For the text-containing cell, return its midpoint in [X, Y] coordinate format. 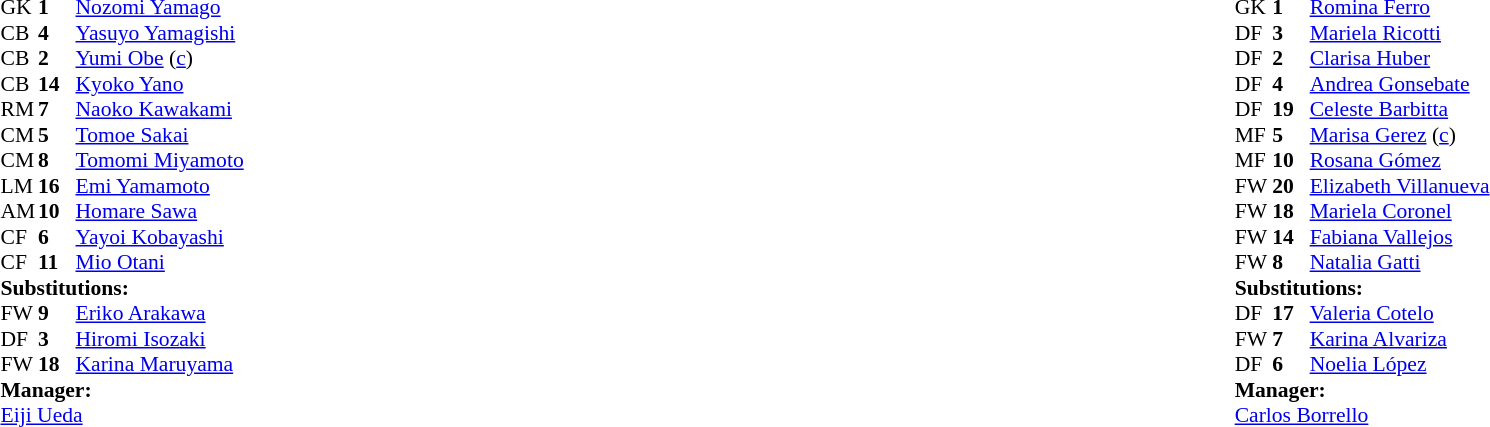
Eriko Arakawa [160, 313]
Yumi Obe (c) [160, 59]
Tomoe Sakai [160, 135]
Celeste Barbitta [1400, 109]
20 [1291, 186]
Mariela Ricotti [1400, 33]
19 [1291, 109]
Yasuyo Yamagishi [160, 33]
Kyoko Yano [160, 84]
AM [19, 211]
Yayoi Kobayashi [160, 237]
RM [19, 109]
11 [57, 263]
Clarisa Huber [1400, 59]
Emi Yamamoto [160, 186]
Mariela Coronel [1400, 211]
Elizabeth Villanueva [1400, 186]
Valeria Cotelo [1400, 313]
Naoko Kawakami [160, 109]
Natalia Gatti [1400, 263]
Noelia López [1400, 365]
Hiromi Isozaki [160, 339]
16 [57, 186]
LM [19, 186]
Homare Sawa [160, 211]
Tomomi Miyamoto [160, 161]
Fabiana Vallejos [1400, 237]
Karina Alvariza [1400, 339]
17 [1291, 313]
Marisa Gerez (c) [1400, 135]
Rosana Gómez [1400, 161]
Mio Otani [160, 263]
Karina Maruyama [160, 365]
9 [57, 313]
Andrea Gonsebate [1400, 84]
